Capture the cell that displays the provided text and extract its (X, Y) central coordinate. 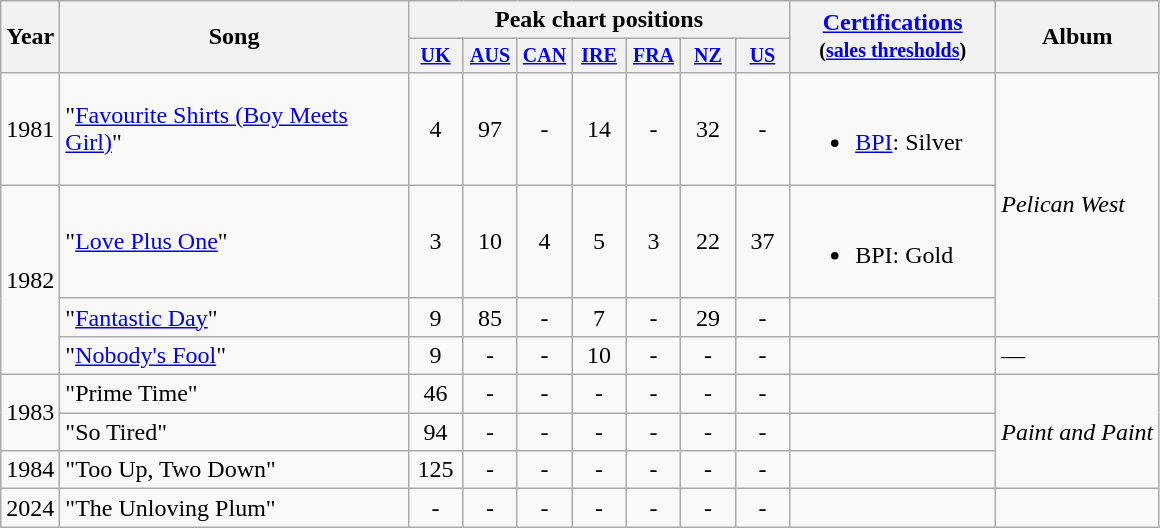
"Nobody's Fool" (234, 355)
"Love Plus One" (234, 242)
"Too Up, Two Down" (234, 470)
CAN (544, 56)
94 (435, 432)
7 (599, 317)
IRE (599, 56)
Pelican West (1078, 204)
UK (435, 56)
Paint and Paint (1078, 432)
NZ (708, 56)
BPI: Gold (893, 242)
Year (30, 37)
"Favourite Shirts (Boy Meets Girl)" (234, 128)
29 (708, 317)
2024 (30, 508)
85 (490, 317)
37 (762, 242)
Peak chart positions (598, 20)
"Prime Time" (234, 394)
1984 (30, 470)
1981 (30, 128)
46 (435, 394)
AUS (490, 56)
US (762, 56)
5 (599, 242)
125 (435, 470)
BPI: Silver (893, 128)
1982 (30, 280)
— (1078, 355)
FRA (653, 56)
1983 (30, 413)
"So Tired" (234, 432)
"Fantastic Day" (234, 317)
Certifications(sales thresholds) (893, 37)
22 (708, 242)
32 (708, 128)
Song (234, 37)
Album (1078, 37)
97 (490, 128)
"The Unloving Plum" (234, 508)
14 (599, 128)
